Capture the cell that displays the provided text and extract its [X, Y] central coordinate. 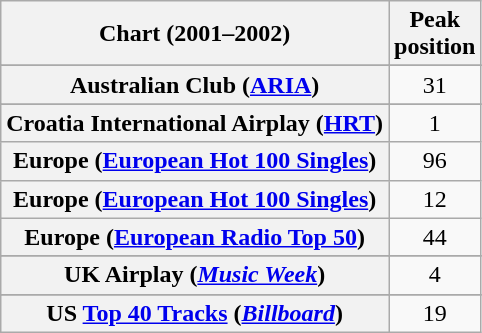
4 [435, 275]
96 [435, 161]
31 [435, 85]
44 [435, 237]
Europe (European Radio Top 50) [195, 237]
12 [435, 199]
Chart (2001–2002) [195, 34]
UK Airplay (Music Week) [195, 275]
Croatia International Airplay (HRT) [195, 123]
Australian Club (ARIA) [195, 85]
Peakposition [435, 34]
19 [435, 313]
1 [435, 123]
US Top 40 Tracks (Billboard) [195, 313]
